Provide the [x, y] coordinate of the cell's center where the given text is located.  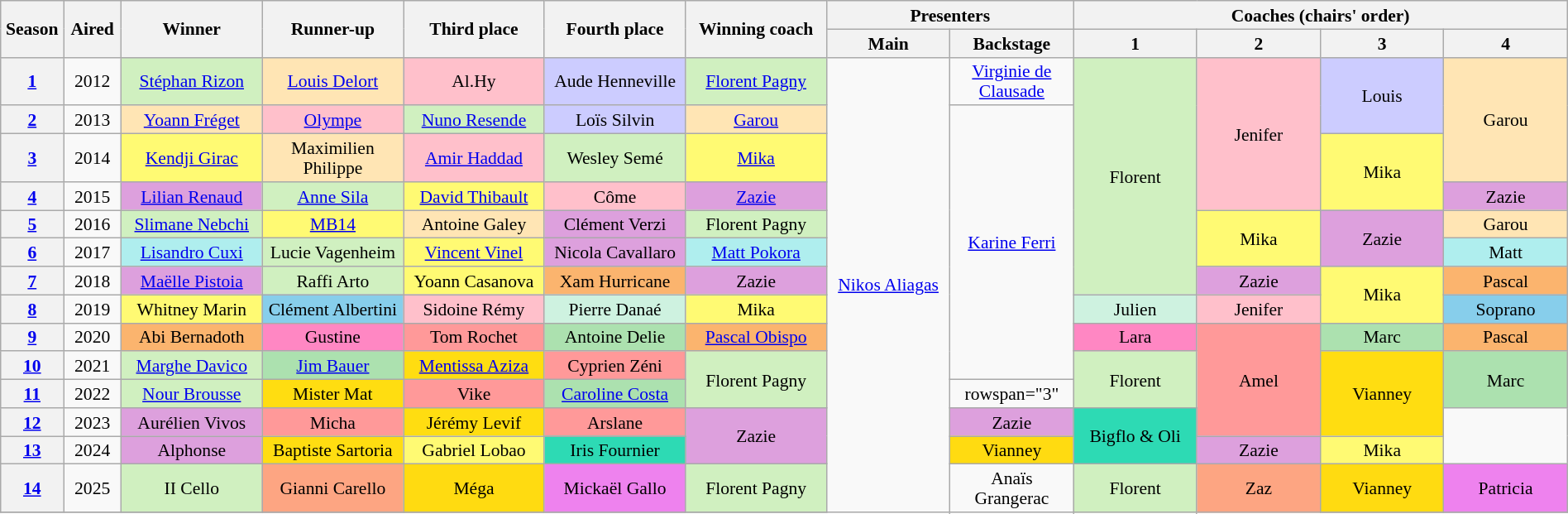
Bigflo & Oli [1135, 436]
Amir Haddad [475, 158]
5 [32, 224]
Backstage [1012, 43]
Côme [615, 196]
Jim Bauer [332, 366]
Third place [475, 29]
Amel [1259, 379]
Wesley Semé [615, 158]
Arslane [615, 422]
Anaïs Grangerac [1012, 488]
Clément Albertini [332, 309]
Matt Pokora [756, 252]
2016 [93, 224]
Caroline Costa [615, 394]
2025 [93, 488]
Kendji Girac [192, 158]
Alphonse [192, 450]
MB14 [332, 224]
Antoine Galey [475, 224]
Lilian Renaud [192, 196]
Gustine [332, 337]
Olympe [332, 120]
Julien [1135, 309]
Tom Rochet [475, 337]
Louis Delort [332, 81]
II Cello [192, 488]
10 [32, 366]
Vincent Vinel [475, 252]
Gabriel Lobao [475, 450]
Main [888, 43]
Pascal Obispo [756, 337]
Nour Brousse [192, 394]
Antoine Delie [615, 337]
Stéphan Rizon [192, 81]
Patricia [1505, 488]
Jérémy Levif [475, 422]
12 [32, 422]
6 [32, 252]
2022 [93, 394]
Anne Sila [332, 196]
Aired [93, 29]
2019 [93, 309]
Whitney Marin [192, 309]
Runner-up [332, 29]
Lara [1135, 337]
2024 [93, 450]
Pierre Danaé [615, 309]
14 [32, 488]
Nicola Cavallaro [615, 252]
Mickaël Gallo [615, 488]
2021 [93, 366]
Winner [192, 29]
Yoann Fréget [192, 120]
Presenters [949, 15]
Iris Fournier [615, 450]
2020 [93, 337]
Lucie Vagenheim [332, 252]
7 [32, 281]
rowspan="3" [1012, 394]
2018 [93, 281]
Season [32, 29]
Loïs Silvin [615, 120]
2023 [93, 422]
Sidoine Rémy [475, 309]
Al.Hy [475, 81]
Karine Ferri [1012, 243]
Winning coach [756, 29]
Virginie de Clausade [1012, 81]
Slimane Nebchi [192, 224]
8 [32, 309]
Yoann Casanova [475, 281]
11 [32, 394]
Maximilien Philippe [332, 158]
13 [32, 450]
Aude Henneville [615, 81]
Soprano [1505, 309]
Maëlle Pistoia [192, 281]
Zaz [1259, 488]
2017 [93, 252]
Nuno Resende [475, 120]
Mister Mat [332, 394]
9 [32, 337]
Gianni Carello [332, 488]
Micha [332, 422]
Mentissa Aziza [475, 366]
2015 [93, 196]
Aurélien Vivos [192, 422]
2012 [93, 81]
Nikos Aliagas [888, 285]
Abi Bernadoth [192, 337]
Méga [475, 488]
2013 [93, 120]
Cyprien Zéni [615, 366]
Louis [1383, 95]
Fourth place [615, 29]
Lisandro Cuxi [192, 252]
David Thibault [475, 196]
2014 [93, 158]
Raffi Arto [332, 281]
Baptiste Sartoria [332, 450]
Vike [475, 394]
Coaches (chairs' order) [1320, 15]
Xam Hurricane [615, 281]
Clément Verzi [615, 224]
Matt [1505, 252]
Marghe Davico [192, 366]
